Capture the cell that displays the provided text and extract its (X, Y) central coordinate. 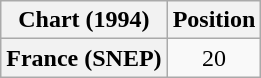
Chart (1994) (84, 20)
Position (214, 20)
20 (214, 58)
France (SNEP) (84, 58)
